Extract the [x, y] coordinate from the center of the cell holding the provided text.  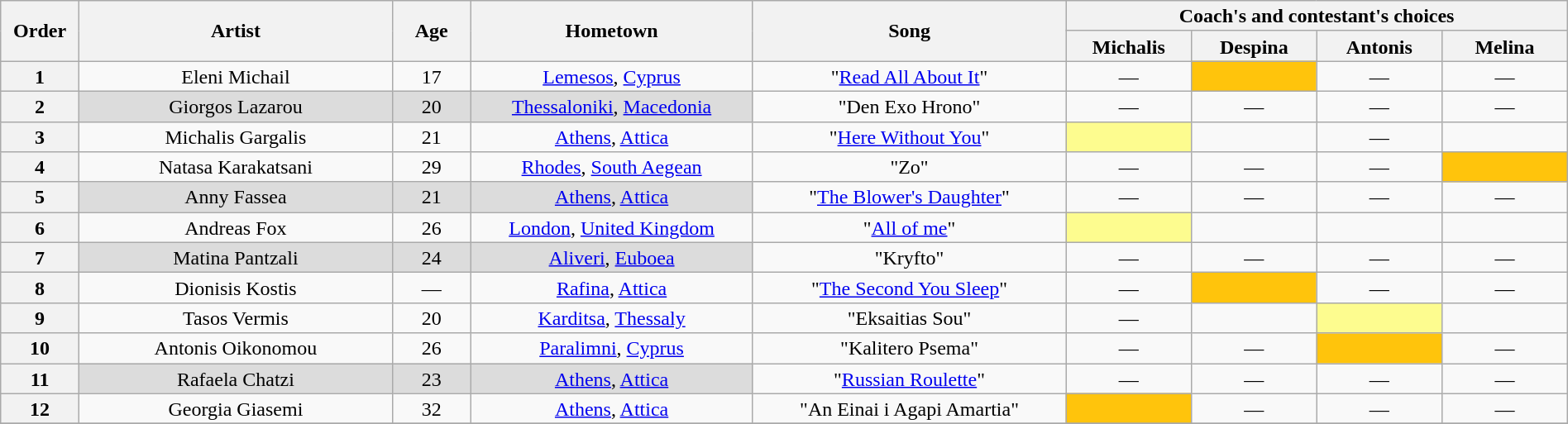
Coach's and contestant's choices [1317, 17]
"Read All About It" [910, 76]
"An Einai i Agapi Amartia" [910, 408]
Paralimni, Cyprus [612, 349]
"Kryfto" [910, 258]
"The Second You Sleep" [910, 288]
"The Blower's Daughter" [910, 197]
Eleni Michail [235, 76]
2 [40, 106]
Andreas Fox [235, 228]
Dionisis Kostis [235, 288]
Matina Pantzali [235, 258]
Melina [1505, 46]
Rhodes, South Aegean [612, 167]
24 [432, 258]
5 [40, 197]
Antonis Oikonomou [235, 349]
8 [40, 288]
Artist [235, 31]
6 [40, 228]
4 [40, 167]
"Here Without You" [910, 137]
London, United Kingdom [612, 228]
Antonis [1379, 46]
Michalis Gargalis [235, 137]
Hometown [612, 31]
9 [40, 317]
Song [910, 31]
"Zo" [910, 167]
3 [40, 137]
32 [432, 408]
7 [40, 258]
29 [432, 167]
Giorgos Lazarou [235, 106]
"Den Exo Hrono" [910, 106]
"Eksaitias Sou" [910, 317]
1 [40, 76]
Rafina, Attica [612, 288]
Rafaela Chatzi [235, 379]
Tasos Vermis [235, 317]
Michalis [1129, 46]
Georgia Giasemi [235, 408]
Despina [1255, 46]
Karditsa, Thessaly [612, 317]
"Russian Roulette" [910, 379]
Anny Fassea [235, 197]
Order [40, 31]
Age [432, 31]
"Kalitero Psema" [910, 349]
10 [40, 349]
17 [432, 76]
Natasa Karakatsani [235, 167]
12 [40, 408]
Aliveri, Euboea [612, 258]
23 [432, 379]
Thessaloniki, Macedonia [612, 106]
Lemesos, Cyprus [612, 76]
"All of me" [910, 228]
11 [40, 379]
